Find where the given text appears and provide that cell's center as (X, Y) coordinate. 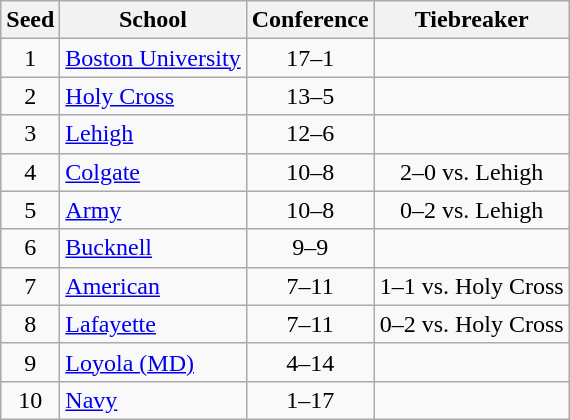
6 (30, 248)
Boston University (153, 58)
4–14 (310, 362)
Navy (153, 400)
Army (153, 210)
10 (30, 400)
Holy Cross (153, 96)
9–9 (310, 248)
17–1 (310, 58)
2 (30, 96)
Lehigh (153, 134)
1–1 vs. Holy Cross (472, 286)
9 (30, 362)
1–17 (310, 400)
Bucknell (153, 248)
Loyola (MD) (153, 362)
Colgate (153, 172)
5 (30, 210)
13–5 (310, 96)
Conference (310, 20)
1 (30, 58)
Lafayette (153, 324)
Seed (30, 20)
School (153, 20)
0–2 vs. Holy Cross (472, 324)
3 (30, 134)
7 (30, 286)
American (153, 286)
0–2 vs. Lehigh (472, 210)
8 (30, 324)
Tiebreaker (472, 20)
4 (30, 172)
12–6 (310, 134)
2–0 vs. Lehigh (472, 172)
